Extract the (x, y) coordinate from the center of the cell holding the provided text.  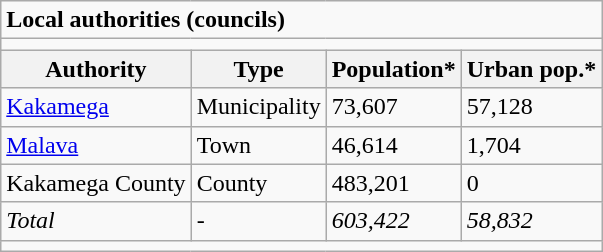
603,422 (394, 221)
46,614 (394, 145)
Kakamega (96, 107)
Town (258, 145)
57,128 (531, 107)
Malava (96, 145)
0 (531, 183)
73,607 (394, 107)
Kakamega County (96, 183)
- (258, 221)
58,832 (531, 221)
483,201 (394, 183)
Municipality (258, 107)
1,704 (531, 145)
Urban pop.* (531, 69)
Authority (96, 69)
Local authorities (councils) (302, 20)
County (258, 183)
Type (258, 69)
Total (96, 221)
Population* (394, 69)
